Return (x, y) of the center of cell containing provided text 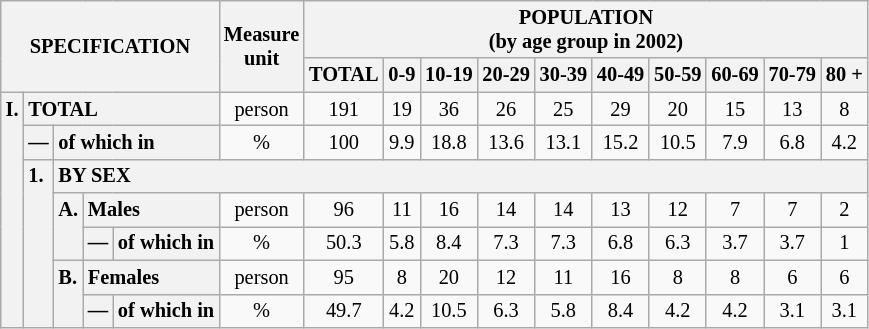
POPULATION (by age group in 2002) (586, 29)
B. (68, 294)
7.9 (734, 142)
26 (506, 109)
15 (734, 109)
Females (151, 277)
20-29 (506, 75)
10-19 (448, 75)
1 (844, 243)
19 (402, 109)
49.7 (344, 311)
25 (564, 109)
15.2 (620, 142)
2 (844, 210)
9.9 (402, 142)
80 + (844, 75)
I. (12, 210)
50-59 (678, 75)
30-39 (564, 75)
70-79 (792, 75)
BY SEX (461, 176)
40-49 (620, 75)
95 (344, 277)
36 (448, 109)
13.1 (564, 142)
50.3 (344, 243)
Measure unit (262, 46)
Males (151, 210)
1. (38, 243)
SPECIFICATION (110, 46)
60-69 (734, 75)
100 (344, 142)
A. (68, 226)
18.8 (448, 142)
96 (344, 210)
29 (620, 109)
0-9 (402, 75)
191 (344, 109)
13.6 (506, 142)
